Find where the given text appears and provide that cell's center as (X, Y) coordinate. 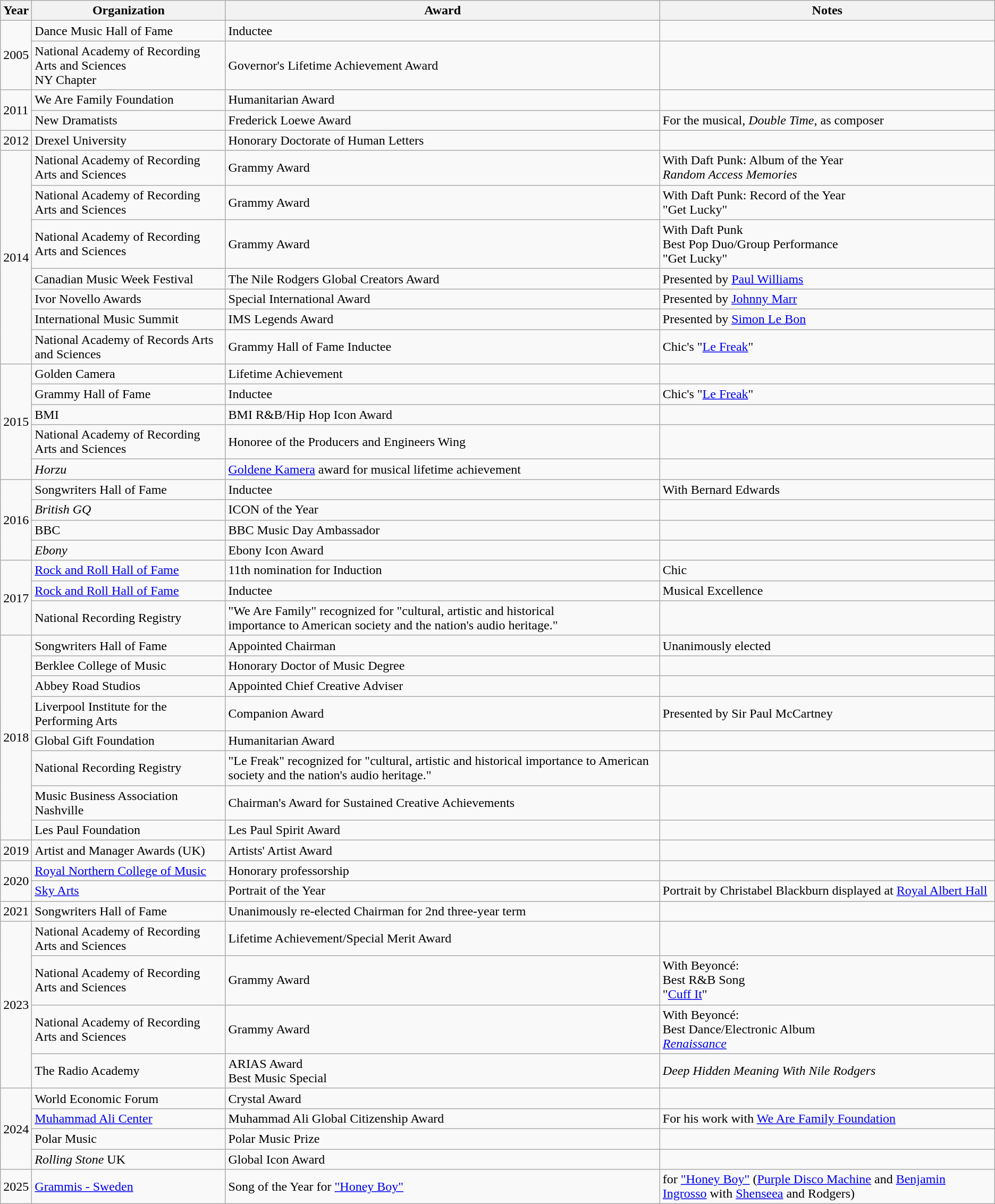
Portrait of the Year (442, 891)
2014 (16, 257)
Lifetime Achievement/Special Merit Award (442, 939)
Companion Award (442, 713)
Portrait by Christabel Blackburn displayed at Royal Albert Hall (827, 891)
BBC (129, 530)
BMI (129, 415)
2020 (16, 881)
"Le Freak" recognized for "cultural, artistic and historical importance to American society and the nation's audio heritage." (442, 769)
2017 (16, 597)
Deep Hidden Meaning With Nile Rodgers (827, 1071)
We Are Family Foundation (129, 100)
2019 (16, 851)
Abbey Road Studios (129, 686)
2012 (16, 140)
Goldene Kamera award for musical lifetime achievement (442, 469)
For his work with We Are Family Foundation (827, 1118)
2005 (16, 55)
2024 (16, 1129)
IMS Legends Award (442, 319)
Berklee College of Music (129, 666)
Award (442, 11)
The Radio Academy (129, 1071)
2016 (16, 520)
Les Paul Spirit Award (442, 830)
Muhammad Ali Global Citizenship Award (442, 1118)
Governor's Lifetime Achievement Award (442, 65)
for "Honey Boy" (Purple Disco Machine and Benjamin Ingrosso with Shenseea and Rodgers) (827, 1186)
Ebony Icon Award (442, 550)
Grammy Hall of Fame Inductee (442, 347)
Polar Music Prize (442, 1139)
National Academy of Records Arts and Sciences (129, 347)
With Beyoncé: Best Dance/Electronic Album Renaissance (827, 1029)
Grammy Hall of Fame (129, 394)
Presented by Simon Le Bon (827, 319)
Grammis - Sweden (129, 1186)
BBC Music Day Ambassador (442, 530)
For the musical, Double Time, as composer (827, 120)
Honorary Doctorate of Human Letters (442, 140)
Presented by Sir Paul McCartney (827, 713)
International Music Summit (129, 319)
Honorary professorship (442, 871)
Music Business Association Nashville (129, 803)
Horzu (129, 469)
With Bernard Edwards (827, 490)
Royal Northern College of Music (129, 871)
Muhammad Ali Center (129, 1118)
Presented by Johnny Marr (827, 299)
Sky Arts (129, 891)
ARIAS AwardBest Music Special (442, 1071)
Notes (827, 11)
With Beyoncé: Best R&B Song "Cuff It" (827, 980)
Frederick Loewe Award (442, 120)
Polar Music (129, 1139)
2023 (16, 1005)
Lifetime Achievement (442, 374)
Chic (827, 570)
Ebony (129, 550)
2015 (16, 422)
Honoree of the Producers and Engineers Wing (442, 442)
British GQ (129, 510)
Artists' Artist Award (442, 851)
11th nomination for Induction (442, 570)
Liverpool Institute for the Performing Arts (129, 713)
Unanimously elected (827, 645)
Appointed Chief Creative Adviser (442, 686)
2025 (16, 1186)
Presented by Paul Williams (827, 279)
Canadian Music Week Festival (129, 279)
Special International Award (442, 299)
Appointed Chairman (442, 645)
Les Paul Foundation (129, 830)
Crystal Award (442, 1098)
ICON of the Year (442, 510)
Organization (129, 11)
With Daft PunkBest Pop Duo/Group Performance "Get Lucky" (827, 244)
World Economic Forum (129, 1098)
Musical Excellence (827, 591)
2018 (16, 738)
Global Icon Award (442, 1159)
Drexel University (129, 140)
Song of the Year for "Honey Boy" (442, 1186)
Golden Camera (129, 374)
Global Gift Foundation (129, 741)
Ivor Novello Awards (129, 299)
Chairman's Award for Sustained Creative Achievements (442, 803)
National Academy of Recording Arts and Sciences NY Chapter (129, 65)
2011 (16, 110)
With Daft Punk: Record of the Year "Get Lucky" (827, 202)
Year (16, 11)
New Dramatists (129, 120)
Rolling Stone UK (129, 1159)
With Daft Punk: Album of the Year Random Access Memories (827, 168)
2021 (16, 911)
BMI R&B/Hip Hop Icon Award (442, 415)
Unanimously re-elected Chairman for 2nd three-year term (442, 911)
The Nile Rodgers Global Creators Award (442, 279)
Artist and Manager Awards (UK) (129, 851)
Dance Music Hall of Fame (129, 31)
"We Are Family" recognized for "cultural, artistic and historical importance to American society and the nation's audio heritage." (442, 618)
Honorary Doctor of Music Degree (442, 666)
